Find where the given text appears and provide that cell's center as (X, Y) coordinate. 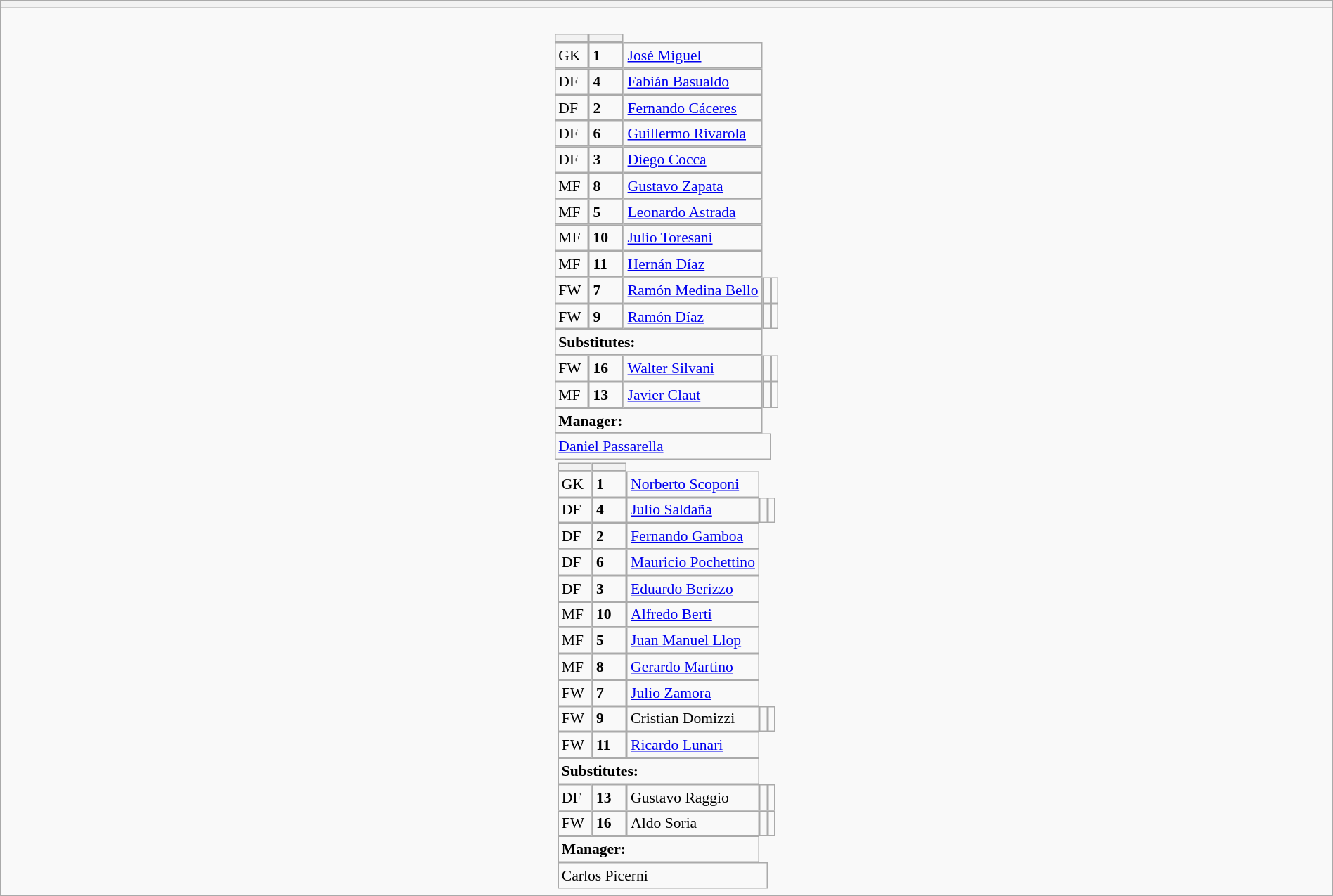
Fabián Basualdo (693, 82)
Fernando Gamboa (693, 535)
Leonardo Astrada (693, 212)
Julio Toresani (693, 238)
Ramón Medina Bello (693, 290)
Guillermo Rivarola (693, 134)
Walter Silvani (693, 368)
Gustavo Raggio (693, 797)
Norberto Scoponi (693, 483)
Alfredo Berti (693, 614)
Ricardo Lunari (693, 745)
Fernando Cáceres (693, 108)
Ramón Díaz (693, 316)
Carlos Picerni (662, 876)
Julio Zamora (693, 693)
Daniel Passarella (662, 447)
Gustavo Zapata (693, 186)
Diego Cocca (693, 160)
Mauricio Pochettino (693, 562)
Julio Saldaña (693, 510)
Hernán Díaz (693, 264)
Gerardo Martino (693, 666)
Aldo Soria (693, 824)
Eduardo Berizzo (693, 589)
José Miguel (693, 55)
Cristian Domizzi (693, 718)
Javier Claut (693, 395)
Juan Manuel Llop (693, 641)
